For the text-containing cell, return its midpoint in [x, y] coordinate format. 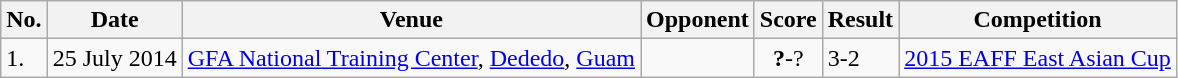
Date [114, 20]
GFA National Training Center, Dededo, Guam [411, 58]
Score [788, 20]
Venue [411, 20]
Opponent [698, 20]
3-2 [860, 58]
2015 EAFF East Asian Cup [1038, 58]
1. [24, 58]
Competition [1038, 20]
No. [24, 20]
Result [860, 20]
?-? [788, 58]
25 July 2014 [114, 58]
